From the cell containing the given text, extract its center point as [x, y] coordinate. 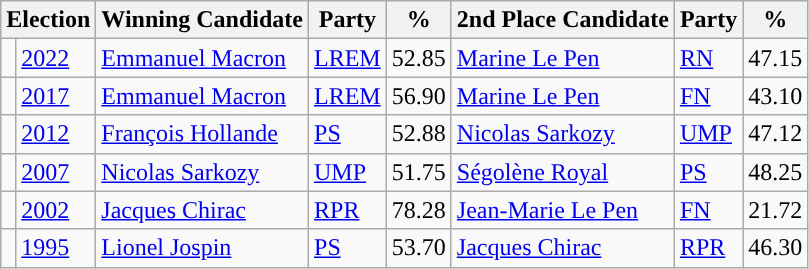
François Hollande [202, 134]
2nd Place Candidate [562, 20]
52.85 [418, 58]
47.15 [776, 58]
2017 [56, 96]
56.90 [418, 96]
Winning Candidate [202, 20]
1995 [56, 248]
2022 [56, 58]
Election [48, 20]
Lionel Jospin [202, 248]
2007 [56, 172]
52.88 [418, 134]
Jean-Marie Le Pen [562, 210]
53.70 [418, 248]
51.75 [418, 172]
78.28 [418, 210]
Ségolène Royal [562, 172]
48.25 [776, 172]
2002 [56, 210]
47.12 [776, 134]
46.30 [776, 248]
21.72 [776, 210]
2012 [56, 134]
RN [708, 58]
43.10 [776, 96]
